Pinpoint the cell where the given text exists, returning its [X, Y] midpoint coordinate. 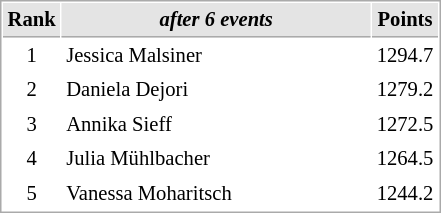
1279.2 [405, 90]
5 [32, 194]
4 [32, 158]
Daniela Dejori [216, 90]
after 6 events [216, 20]
1244.2 [405, 194]
3 [32, 124]
Rank [32, 20]
Julia Mühlbacher [216, 158]
Vanessa Moharitsch [216, 194]
1294.7 [405, 56]
1264.5 [405, 158]
2 [32, 90]
Annika Sieff [216, 124]
Points [405, 20]
Jessica Malsiner [216, 56]
1272.5 [405, 124]
1 [32, 56]
